Pinpoint the cell where the given text exists, returning its (X, Y) midpoint coordinate. 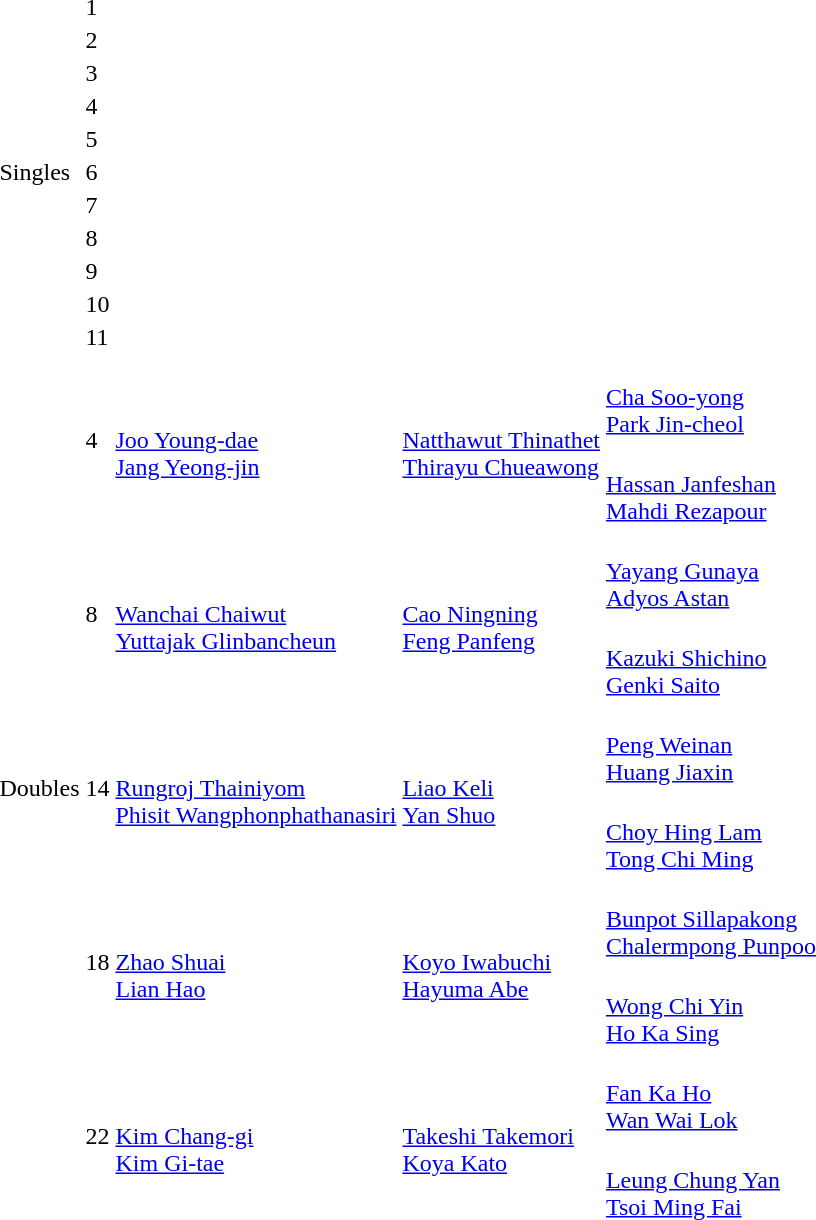
11 (98, 337)
9 (98, 271)
Wanchai ChaiwutYuttajak Glinbancheun (256, 614)
18 (98, 962)
Rungroj ThainiyomPhisit Wangphonphathanasiri (256, 788)
14 (98, 788)
Joo Young-daeJang Yeong-jin (256, 440)
Liao KeliYan Shuo (502, 788)
7 (98, 205)
3 (98, 73)
10 (98, 304)
Cao NingningFeng Panfeng (502, 614)
Natthawut ThinathetThirayu Chueawong (502, 440)
Koyo IwabuchiHayuma Abe (502, 962)
2 (98, 40)
6 (98, 172)
5 (98, 139)
Zhao ShuaiLian Hao (256, 962)
